For the text-containing cell, return its midpoint in [x, y] coordinate format. 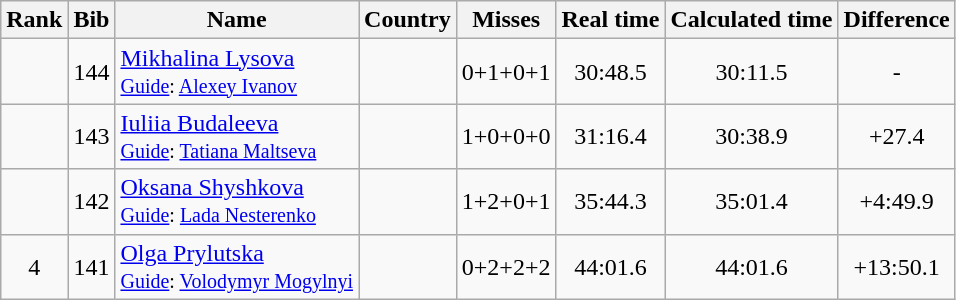
Bib [92, 20]
30:11.5 [752, 72]
35:01.4 [752, 202]
Name [237, 20]
31:16.4 [610, 136]
Misses [506, 20]
30:38.9 [752, 136]
Real time [610, 20]
Calculated time [752, 20]
142 [92, 202]
Difference [896, 20]
144 [92, 72]
+27.4 [896, 136]
1+0+0+0 [506, 136]
30:48.5 [610, 72]
143 [92, 136]
Rank [34, 20]
0+2+2+2 [506, 266]
Mikhalina LysovaGuide: Alexey Ivanov [237, 72]
35:44.3 [610, 202]
4 [34, 266]
Iuliia BudaleevaGuide: Tatiana Maltseva [237, 136]
- [896, 72]
Country [408, 20]
+4:49.9 [896, 202]
141 [92, 266]
+13:50.1 [896, 266]
Olga PrylutskaGuide: Volodymyr Mogylnyi [237, 266]
1+2+0+1 [506, 202]
0+1+0+1 [506, 72]
Oksana ShyshkovaGuide: Lada Nesterenko [237, 202]
